Return the [X, Y] coordinate for the center point of the cell that contains the specified text.  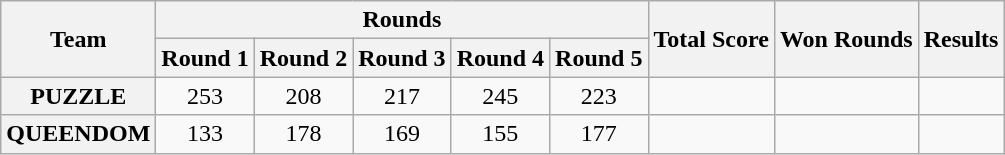
208 [303, 96]
Rounds [402, 20]
253 [205, 96]
QUEENDOM [78, 134]
Round 4 [500, 58]
133 [205, 134]
Round 5 [599, 58]
Results [961, 39]
Won Rounds [846, 39]
177 [599, 134]
223 [599, 96]
169 [402, 134]
178 [303, 134]
Round 3 [402, 58]
Round 1 [205, 58]
Team [78, 39]
Total Score [711, 39]
245 [500, 96]
PUZZLE [78, 96]
Round 2 [303, 58]
217 [402, 96]
155 [500, 134]
